Identify which cell holds the provided text, then report its (X, Y) central coordinate. 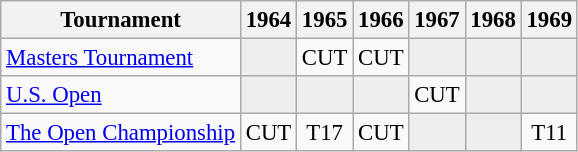
1964 (268, 20)
1968 (493, 20)
T11 (549, 133)
1966 (381, 20)
U.S. Open (121, 95)
1967 (437, 20)
Masters Tournament (121, 58)
1965 (325, 20)
Tournament (121, 20)
The Open Championship (121, 133)
T17 (325, 133)
1969 (549, 20)
